Detect which cell encompasses the target text, then output its (X, Y) center coordinate. 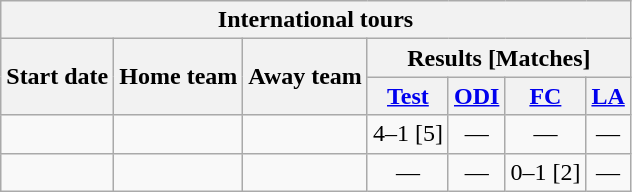
Home team (178, 77)
0–1 [2] (546, 172)
Test (408, 96)
Start date (58, 77)
ODI (476, 96)
Results [Matches] (498, 58)
LA (608, 96)
FC (546, 96)
4–1 [5] (408, 134)
International tours (316, 20)
Away team (306, 77)
